Capture the cell that displays the provided text and extract its [x, y] central coordinate. 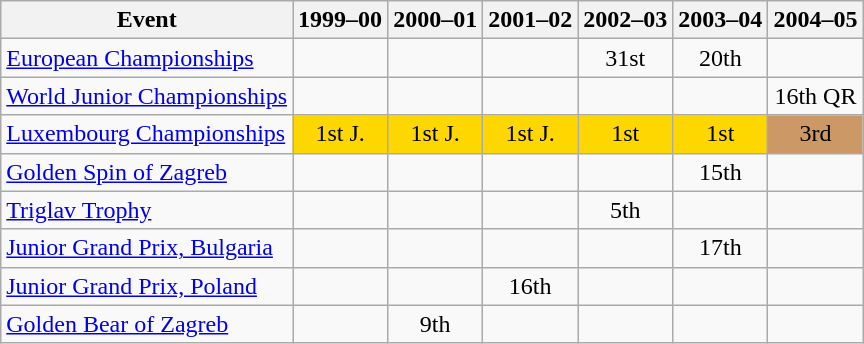
World Junior Championships [147, 96]
5th [626, 210]
15th [720, 172]
Junior Grand Prix, Bulgaria [147, 248]
16th QR [816, 96]
1999–00 [340, 20]
Triglav Trophy [147, 210]
20th [720, 58]
Event [147, 20]
17th [720, 248]
9th [436, 324]
2004–05 [816, 20]
3rd [816, 134]
Golden Spin of Zagreb [147, 172]
2003–04 [720, 20]
Luxembourg Championships [147, 134]
2000–01 [436, 20]
31st [626, 58]
Junior Grand Prix, Poland [147, 286]
2002–03 [626, 20]
European Championships [147, 58]
Golden Bear of Zagreb [147, 324]
2001–02 [530, 20]
16th [530, 286]
